For the text-containing cell, return its midpoint in (x, y) coordinate format. 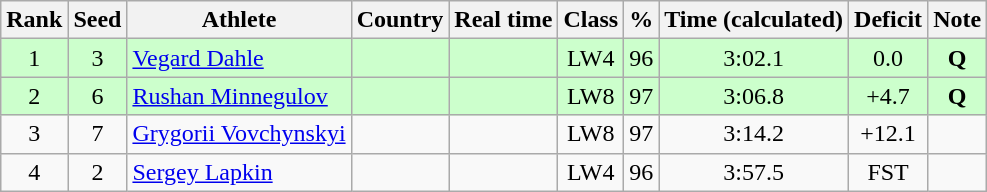
Deficit (888, 20)
+12.1 (888, 134)
4 (34, 172)
Athlete (239, 20)
1 (34, 58)
Time (calculated) (754, 20)
Note (958, 20)
Seed (98, 20)
7 (98, 134)
+4.7 (888, 96)
Country (400, 20)
3:06.8 (754, 96)
Real time (504, 20)
Grygorii Vovchynskyi (239, 134)
Rank (34, 20)
Vegard Dahle (239, 58)
3:57.5 (754, 172)
6 (98, 96)
Rushan Minnegulov (239, 96)
0.0 (888, 58)
% (642, 20)
Class (591, 20)
Sergey Lapkin (239, 172)
FST (888, 172)
3:02.1 (754, 58)
3:14.2 (754, 134)
